For the text-containing cell, return its midpoint in [x, y] coordinate format. 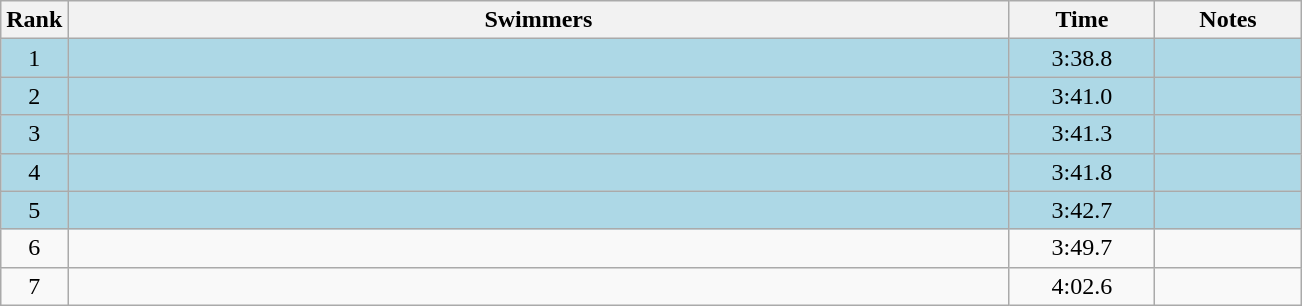
Rank [34, 20]
Swimmers [538, 20]
3:41.8 [1082, 172]
3:41.3 [1082, 134]
5 [34, 210]
Time [1082, 20]
3 [34, 134]
3:49.7 [1082, 248]
4 [34, 172]
6 [34, 248]
1 [34, 58]
4:02.6 [1082, 286]
7 [34, 286]
3:41.0 [1082, 96]
3:38.8 [1082, 58]
2 [34, 96]
3:42.7 [1082, 210]
Notes [1228, 20]
